For the text-containing cell, return its midpoint in [x, y] coordinate format. 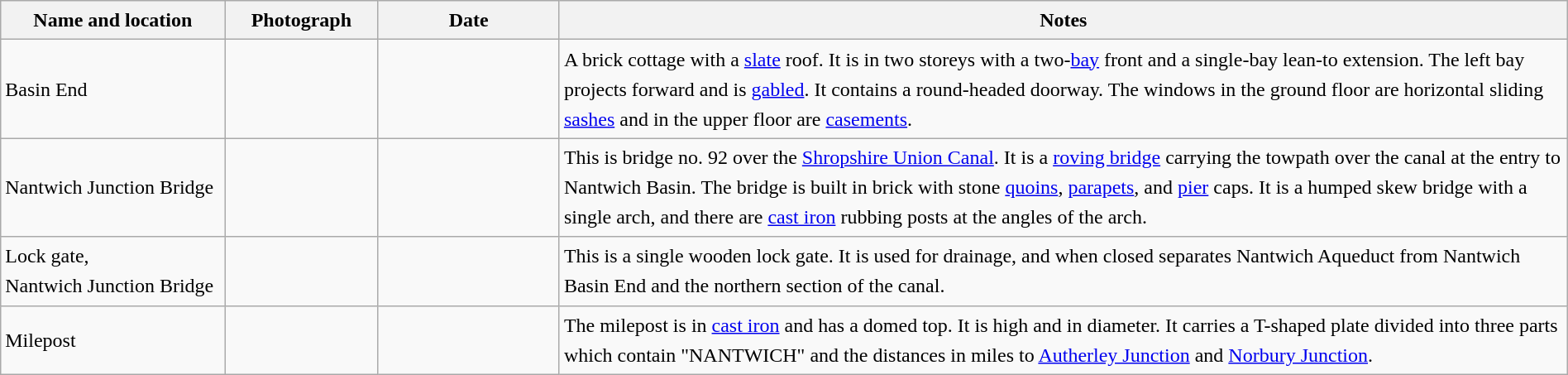
Date [468, 20]
Basin End [112, 89]
Photograph [301, 20]
Milepost [112, 339]
Notes [1064, 20]
Lock gate,Nantwich Junction Bridge [112, 272]
Name and location [112, 20]
Nantwich Junction Bridge [112, 187]
